Find where the given text appears and provide that cell's center as (X, Y) coordinate. 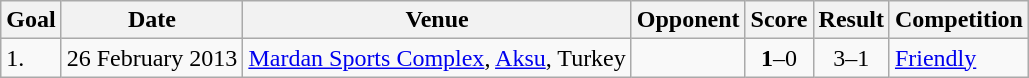
Mardan Sports Complex, Aksu, Turkey (437, 58)
3–1 (851, 58)
Friendly (958, 58)
Goal (31, 20)
Date (152, 20)
Venue (437, 20)
1–0 (779, 58)
Score (779, 20)
1. (31, 58)
Opponent (688, 20)
Result (851, 20)
26 February 2013 (152, 58)
Competition (958, 20)
